Provide the (x, y) coordinate of the cell's center where the given text is located.  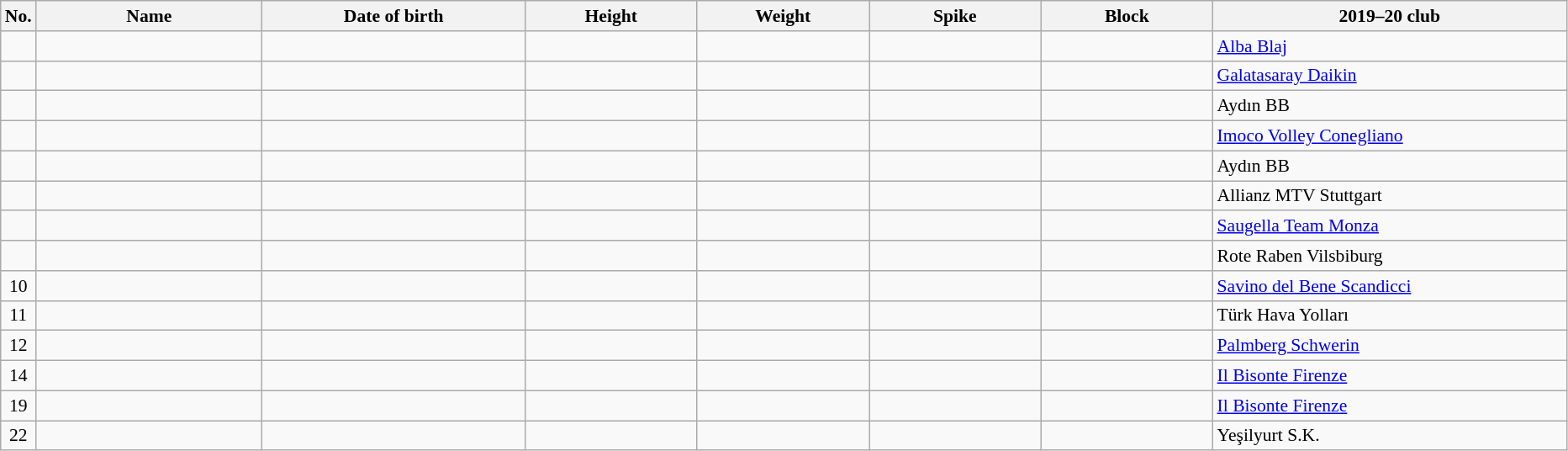
2019–20 club (1391, 16)
14 (18, 376)
22 (18, 436)
19 (18, 406)
Galatasaray Daikin (1391, 76)
Alba Blaj (1391, 46)
Yeşilyurt S.K. (1391, 436)
Savino del Bene Scandicci (1391, 286)
Allianz MTV Stuttgart (1391, 196)
Imoco Volley Conegliano (1391, 136)
Türk Hava Yolları (1391, 316)
Date of birth (393, 16)
Spike (955, 16)
Name (150, 16)
Palmberg Schwerin (1391, 346)
12 (18, 346)
Height (610, 16)
Weight (784, 16)
No. (18, 16)
Block (1127, 16)
10 (18, 286)
11 (18, 316)
Rote Raben Vilsbiburg (1391, 256)
Saugella Team Monza (1391, 226)
